Find where the given text appears and provide that cell's center as [X, Y] coordinate. 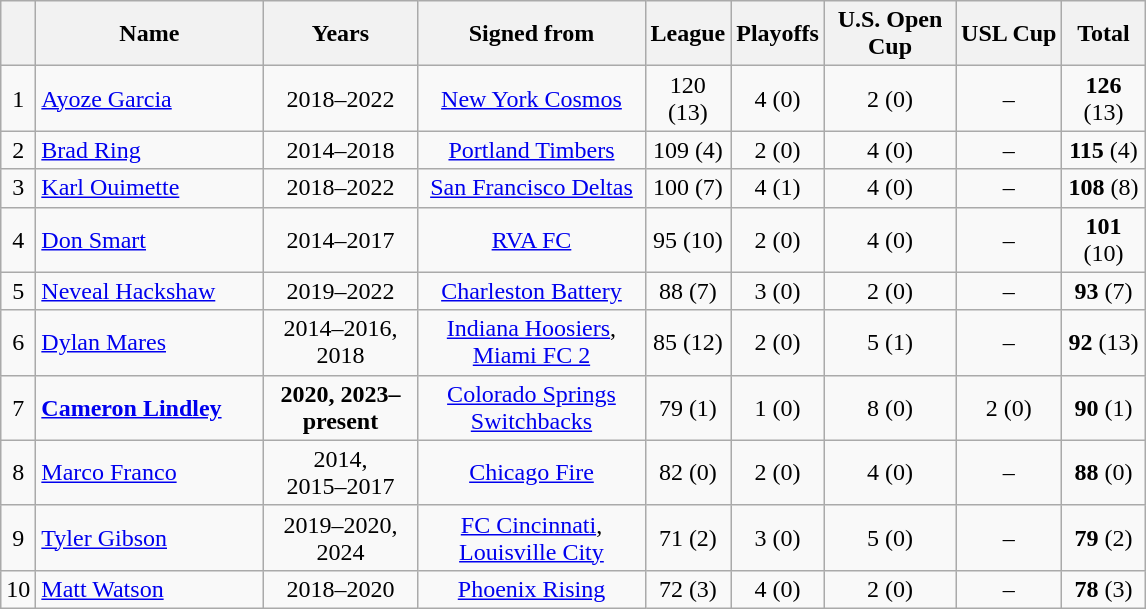
Karl Ouimette [150, 188]
4 (1) [778, 188]
109 (4) [688, 150]
2014–2016, 2018 [340, 342]
95 (10) [688, 240]
120 (13) [688, 98]
82 (0) [688, 472]
2019–2022 [340, 291]
72 (3) [688, 589]
Brad Ring [150, 150]
7 [18, 408]
2019–2020, 2024 [340, 538]
108 (8) [1104, 188]
93 (7) [1104, 291]
FC Cincinnati, Louisville City [532, 538]
Total [1104, 34]
85 (12) [688, 342]
Dylan Mares [150, 342]
Colorado Springs Switchbacks [532, 408]
USL Cup [1009, 34]
Marco Franco [150, 472]
Name [150, 34]
5 [18, 291]
100 (7) [688, 188]
U.S. Open Cup [890, 34]
10 [18, 589]
League [688, 34]
2014–2018 [340, 150]
79 (1) [688, 408]
3 [18, 188]
1 [18, 98]
78 (3) [1104, 589]
9 [18, 538]
1 (0) [778, 408]
5 (0) [890, 538]
88 (0) [1104, 472]
8 (0) [890, 408]
Phoenix Rising [532, 589]
115 (4) [1104, 150]
San Francisco Deltas [532, 188]
Charleston Battery [532, 291]
Portland Timbers [532, 150]
Matt Watson [150, 589]
4 [18, 240]
79 (2) [1104, 538]
Don Smart [150, 240]
101 (10) [1104, 240]
2018–2020 [340, 589]
2020, 2023–present [340, 408]
2014, 2015–2017 [340, 472]
New York Cosmos [532, 98]
6 [18, 342]
Cameron Lindley [150, 408]
Years [340, 34]
71 (2) [688, 538]
126 (13) [1104, 98]
90 (1) [1104, 408]
2 [18, 150]
Ayoze Garcia [150, 98]
Neveal Hackshaw [150, 291]
Playoffs [778, 34]
Tyler Gibson [150, 538]
8 [18, 472]
2014–2017 [340, 240]
RVA FC [532, 240]
Signed from [532, 34]
Chicago Fire [532, 472]
Indiana Hoosiers, Miami FC 2 [532, 342]
92 (13) [1104, 342]
5 (1) [890, 342]
88 (7) [688, 291]
